Return the (X, Y) coordinate for the center point of the cell that contains the specified text.  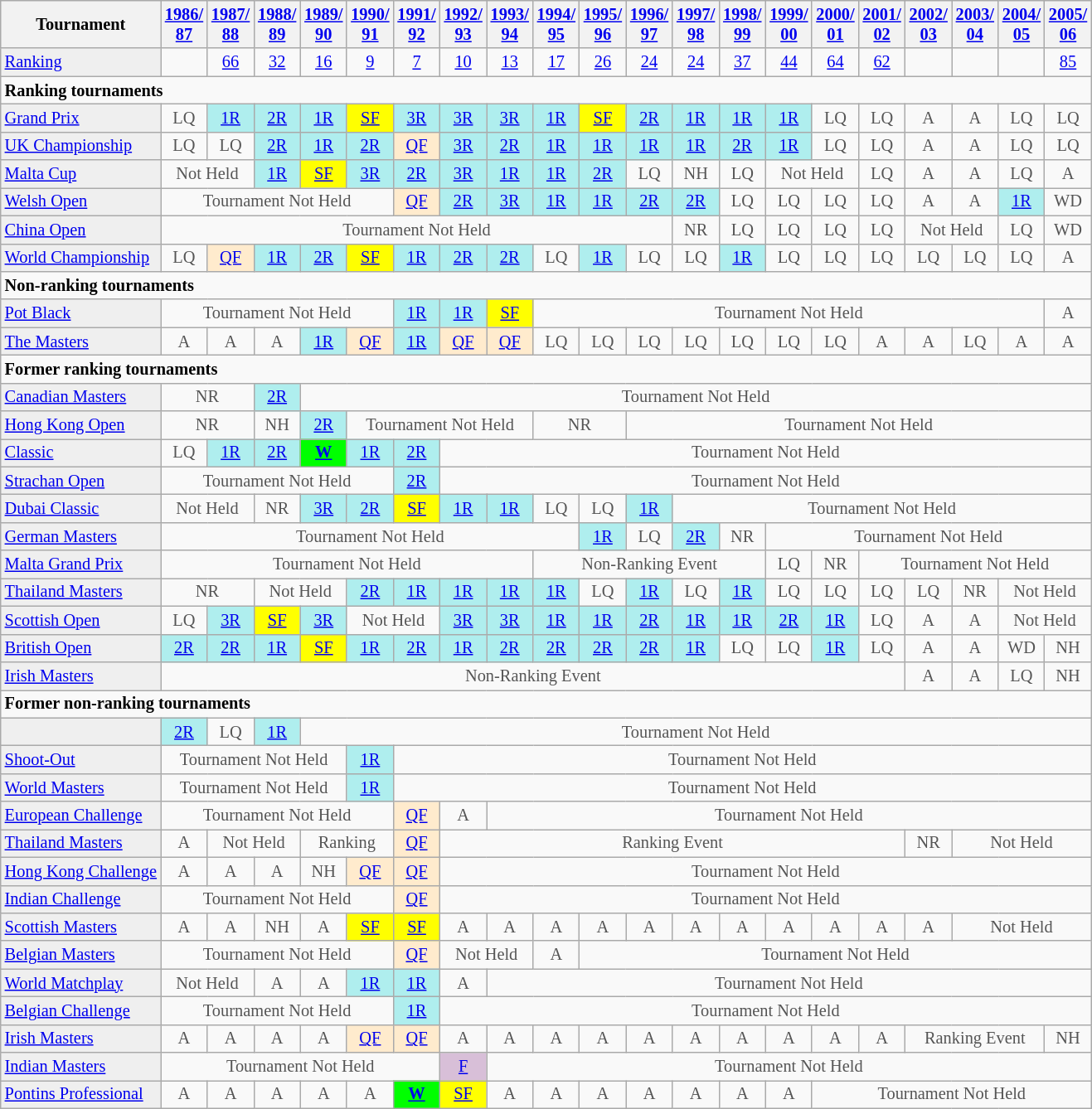
UK Championship (81, 146)
1996/97 (649, 24)
1999/00 (789, 24)
7 (416, 62)
German Masters (81, 536)
Pontins Professional (81, 1094)
1991/92 (416, 24)
1987/88 (231, 24)
World Masters (81, 787)
1994/95 (556, 24)
Indian Masters (81, 1067)
1993/94 (510, 24)
64 (835, 62)
2002/03 (929, 24)
Ranking tournaments (546, 90)
37 (742, 62)
32 (277, 62)
Grand Prix (81, 118)
Hong Kong Challenge (81, 871)
13 (510, 62)
Malta Grand Prix (81, 564)
16 (323, 62)
European Challenge (81, 816)
1995/96 (603, 24)
Former ranking tournaments (546, 369)
Former non-ranking tournaments (546, 704)
World Matchplay (81, 983)
1989/90 (323, 24)
2004/05 (1022, 24)
66 (231, 62)
China Open (81, 230)
British Open (81, 648)
The Masters (81, 341)
1998/99 (742, 24)
Tournament (81, 24)
17 (556, 62)
2001/02 (882, 24)
Belgian Masters (81, 955)
Hong Kong Open (81, 425)
Non-ranking tournaments (546, 285)
2000/01 (835, 24)
2005/06 (1068, 24)
1988/89 (277, 24)
10 (463, 62)
Welsh Open (81, 201)
F (463, 1067)
Shoot-Out (81, 759)
World Championship (81, 258)
Scottish Open (81, 620)
2003/04 (975, 24)
26 (603, 62)
44 (789, 62)
Pot Black (81, 313)
1997/98 (696, 24)
Dubai Classic (81, 508)
1990/91 (370, 24)
1992/93 (463, 24)
1986/87 (184, 24)
Scottish Masters (81, 927)
85 (1068, 62)
Indian Challenge (81, 899)
Canadian Masters (81, 397)
Strachan Open (81, 481)
62 (882, 62)
Malta Cup (81, 174)
Belgian Challenge (81, 1010)
9 (370, 62)
Classic (81, 453)
